Scan for the cell matching the given text and deliver its [x, y] coordinate at center. 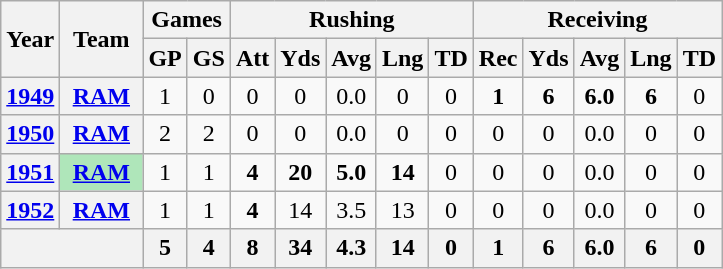
5 [165, 248]
Rec [498, 58]
Team [102, 39]
Year [30, 39]
Games [186, 20]
8 [252, 248]
Receiving [597, 20]
20 [300, 172]
5.0 [352, 172]
1950 [30, 134]
1949 [30, 96]
4.3 [352, 248]
Rushing [352, 20]
13 [402, 210]
1952 [30, 210]
3.5 [352, 210]
1951 [30, 172]
Att [252, 58]
34 [300, 248]
GS [208, 58]
GP [165, 58]
